Find where the given text appears and provide that cell's center as (X, Y) coordinate. 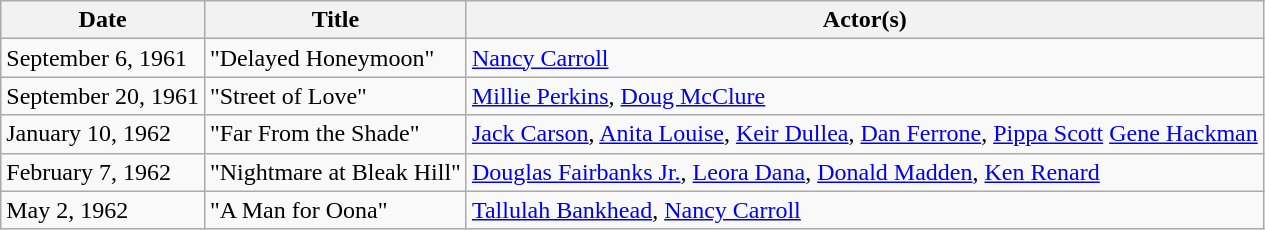
"Street of Love" (335, 96)
January 10, 1962 (103, 134)
"Delayed Honeymoon" (335, 58)
May 2, 1962 (103, 210)
February 7, 1962 (103, 172)
Jack Carson, Anita Louise, Keir Dullea, Dan Ferrone, Pippa Scott Gene Hackman (864, 134)
September 6, 1961 (103, 58)
September 20, 1961 (103, 96)
Date (103, 20)
"Far From the Shade" (335, 134)
Tallulah Bankhead, Nancy Carroll (864, 210)
Millie Perkins, Doug McClure (864, 96)
Title (335, 20)
Actor(s) (864, 20)
Nancy Carroll (864, 58)
"A Man for Oona" (335, 210)
"Nightmare at Bleak Hill" (335, 172)
Douglas Fairbanks Jr., Leora Dana, Donald Madden, Ken Renard (864, 172)
